Provide the [X, Y] coordinate of the cell's center where the given text is located.  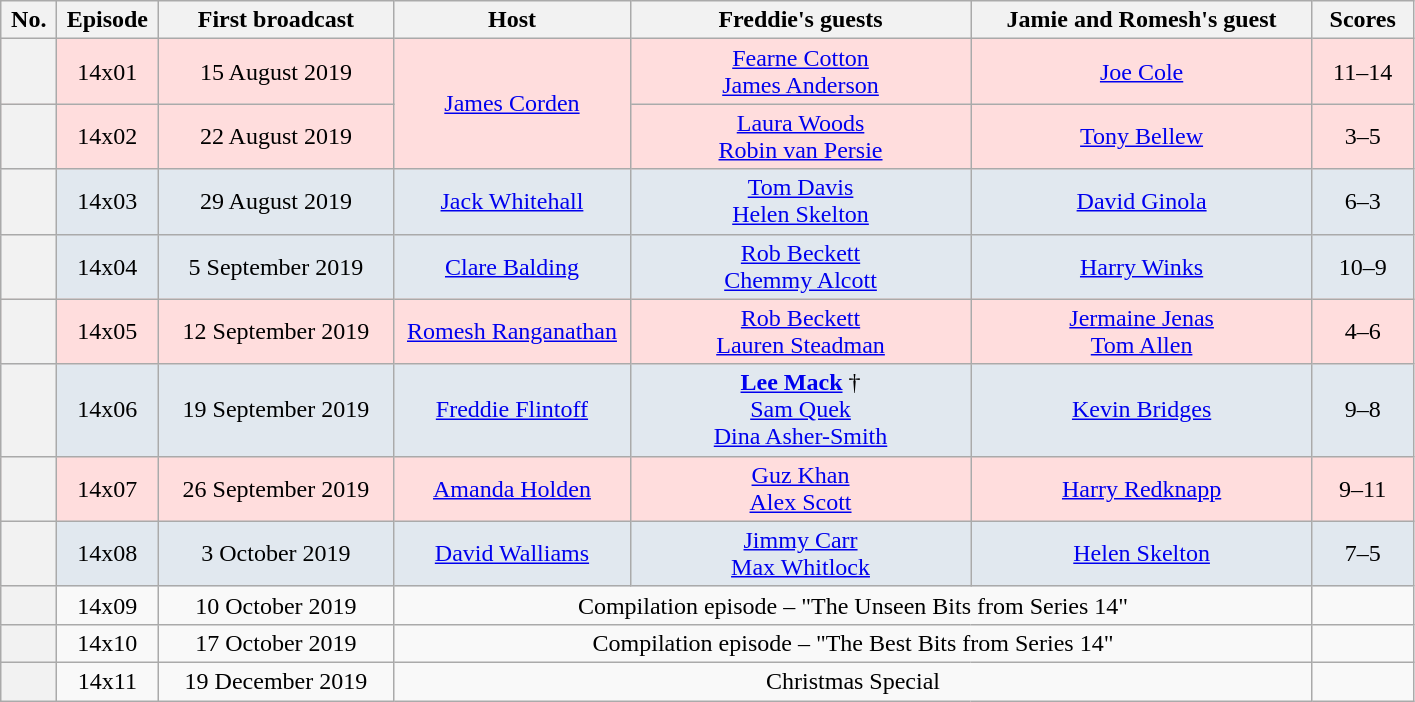
Harry Redknapp [1142, 488]
5 September 2019 [276, 266]
Jack Whitehall [512, 202]
Rob BeckettLauren Steadman [800, 332]
11–14 [1362, 72]
David Ginola [1142, 202]
14x09 [108, 605]
Host [512, 20]
Guz KhanAlex Scott [800, 488]
19 December 2019 [276, 681]
Fearne CottonJames Anderson [800, 72]
14x11 [108, 681]
12 September 2019 [276, 332]
7–5 [1362, 554]
19 September 2019 [276, 410]
10–9 [1362, 266]
17 October 2019 [276, 643]
Freddie Flintoff [512, 410]
14x01 [108, 72]
Joe Cole [1142, 72]
29 August 2019 [276, 202]
David Walliams [512, 554]
Romesh Ranganathan [512, 332]
Freddie's guests [800, 20]
14x03 [108, 202]
Tom DavisHelen Skelton [800, 202]
10 October 2019 [276, 605]
James Corden [512, 104]
14x06 [108, 410]
22 August 2019 [276, 136]
9–8 [1362, 410]
15 August 2019 [276, 72]
Lee Mack †Sam QuekDina Asher-Smith [800, 410]
Episode [108, 20]
Jimmy CarrMax Whitlock [800, 554]
Compilation episode – "The Unseen Bits from Series 14" [853, 605]
First broadcast [276, 20]
Christmas Special [853, 681]
Jamie and Romesh's guest [1142, 20]
Jermaine JenasTom Allen [1142, 332]
14x07 [108, 488]
Harry Winks [1142, 266]
3 October 2019 [276, 554]
4–6 [1362, 332]
Helen Skelton [1142, 554]
Amanda Holden [512, 488]
14x02 [108, 136]
14x05 [108, 332]
Scores [1362, 20]
Compilation episode – "The Best Bits from Series 14" [853, 643]
No. [29, 20]
9–11 [1362, 488]
26 September 2019 [276, 488]
14x04 [108, 266]
Kevin Bridges [1142, 410]
Clare Balding [512, 266]
Rob BeckettChemmy Alcott [800, 266]
Tony Bellew [1142, 136]
14x10 [108, 643]
3–5 [1362, 136]
Laura WoodsRobin van Persie [800, 136]
14x08 [108, 554]
6–3 [1362, 202]
